For the text-containing cell, return its midpoint in [x, y] coordinate format. 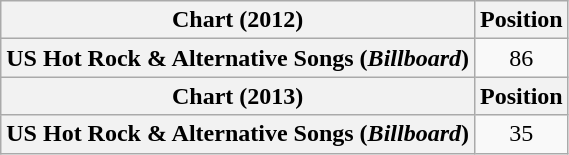
35 [521, 134]
Chart (2013) [238, 96]
Chart (2012) [238, 20]
86 [521, 58]
